Locate the cell with the specified text and output its (x, y) center coordinate. 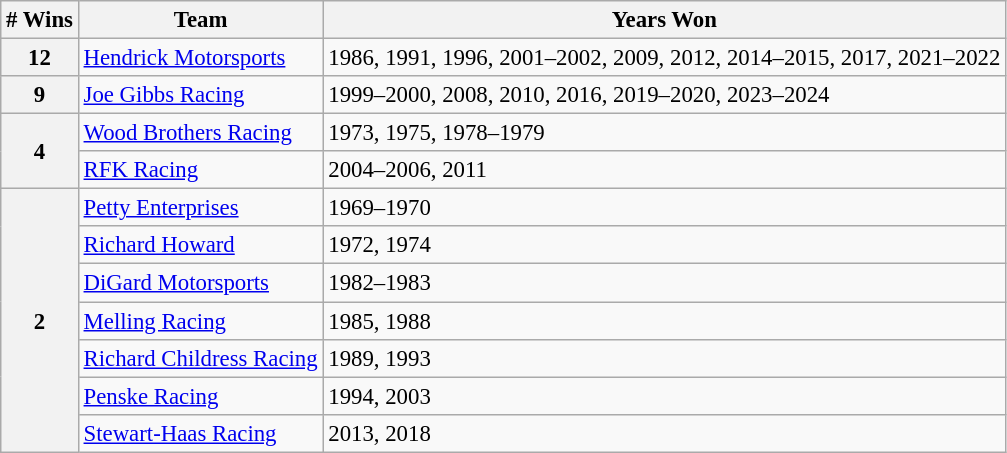
Joe Gibbs Racing (200, 95)
1973, 1975, 1978–1979 (664, 133)
1972, 1974 (664, 245)
Team (200, 20)
Petty Enterprises (200, 208)
# Wins (40, 20)
Melling Racing (200, 321)
1989, 1993 (664, 358)
DiGard Motorsports (200, 283)
1969–1970 (664, 208)
Richard Howard (200, 245)
2 (40, 320)
Wood Brothers Racing (200, 133)
1985, 1988 (664, 321)
Stewart-Haas Racing (200, 433)
9 (40, 95)
RFK Racing (200, 170)
Penske Racing (200, 396)
4 (40, 152)
1986, 1991, 1996, 2001–2002, 2009, 2012, 2014–2015, 2017, 2021–2022 (664, 58)
Hendrick Motorsports (200, 58)
1994, 2003 (664, 396)
Richard Childress Racing (200, 358)
1982–1983 (664, 283)
Years Won (664, 20)
12 (40, 58)
1999–2000, 2008, 2010, 2016, 2019–2020, 2023–2024 (664, 95)
2004–2006, 2011 (664, 170)
2013, 2018 (664, 433)
